Pinpoint the cell where the given text exists, returning its (X, Y) midpoint coordinate. 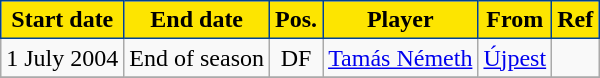
From (515, 20)
Start date (62, 20)
End of season (197, 58)
1 July 2004 (62, 58)
Ref (576, 20)
Player (400, 20)
DF (296, 58)
Újpest (515, 58)
Pos. (296, 20)
Tamás Németh (400, 58)
End date (197, 20)
